Extract the [X, Y] coordinate from the center of the cell holding the provided text.  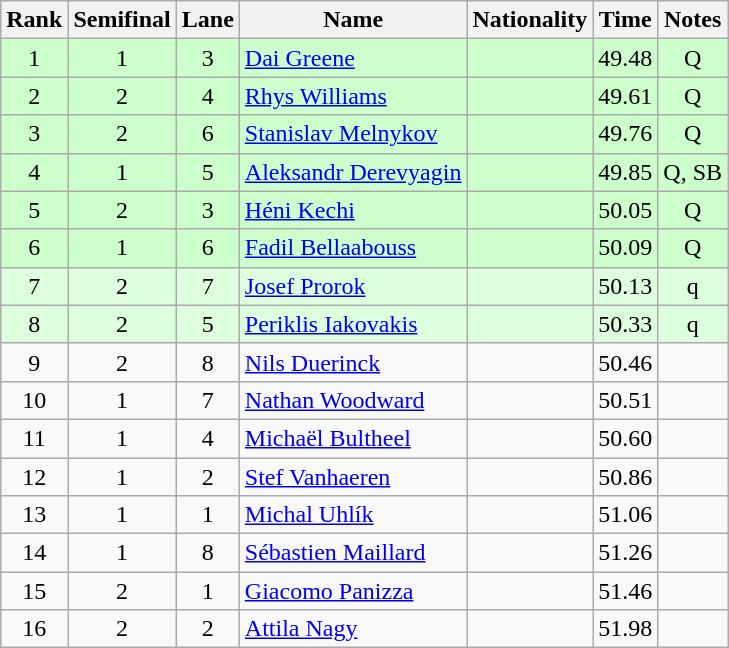
51.26 [626, 553]
50.46 [626, 362]
12 [34, 477]
50.51 [626, 400]
Nationality [530, 20]
Name [353, 20]
Dai Greene [353, 58]
Josef Prorok [353, 286]
Giacomo Panizza [353, 591]
49.48 [626, 58]
Stef Vanhaeren [353, 477]
Periklis Iakovakis [353, 324]
Lane [208, 20]
Fadil Bellaabouss [353, 248]
50.33 [626, 324]
Héni Kechi [353, 210]
Michal Uhlík [353, 515]
Rank [34, 20]
11 [34, 438]
50.09 [626, 248]
Aleksandr Derevyagin [353, 172]
49.61 [626, 96]
Notes [693, 20]
50.86 [626, 477]
50.60 [626, 438]
Semifinal [122, 20]
Q, SB [693, 172]
49.85 [626, 172]
Time [626, 20]
15 [34, 591]
51.46 [626, 591]
Attila Nagy [353, 629]
Nils Duerinck [353, 362]
51.06 [626, 515]
50.13 [626, 286]
Sébastien Maillard [353, 553]
16 [34, 629]
Michaël Bultheel [353, 438]
Rhys Williams [353, 96]
10 [34, 400]
50.05 [626, 210]
14 [34, 553]
51.98 [626, 629]
Nathan Woodward [353, 400]
49.76 [626, 134]
13 [34, 515]
9 [34, 362]
Stanislav Melnykov [353, 134]
